For the text-containing cell, return its midpoint in [x, y] coordinate format. 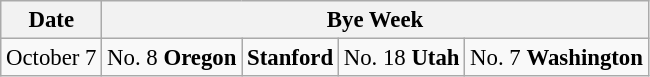
October 7 [52, 58]
Bye Week [375, 20]
No. 8 Oregon [172, 58]
No. 18 Utah [401, 58]
Date [52, 20]
No. 7 Washington [556, 58]
Stanford [290, 58]
